Locate the cell with the specified text and output its (x, y) center coordinate. 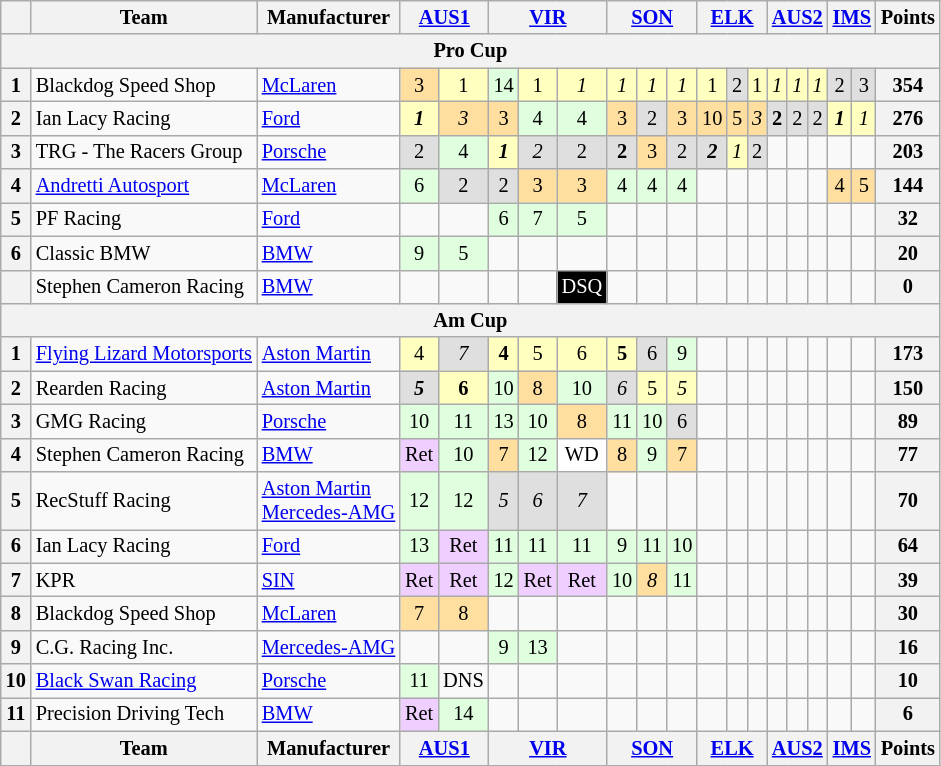
32 (908, 219)
16 (908, 647)
DNS (463, 681)
0 (908, 287)
70 (908, 501)
Mercedes-AMG (328, 647)
DSQ (582, 287)
PF Racing (144, 219)
C.G. Racing Inc. (144, 647)
173 (908, 354)
20 (908, 253)
64 (908, 546)
77 (908, 455)
TRG - The Racers Group (144, 152)
Flying Lizard Motorsports (144, 354)
Pro Cup (470, 51)
Andretti Autosport (144, 186)
Rearden Racing (144, 388)
GMG Racing (144, 421)
KPR (144, 580)
276 (908, 118)
144 (908, 186)
Aston MartinMercedes-AMG (328, 501)
Classic BMW (144, 253)
354 (908, 85)
89 (908, 421)
Precision Driving Tech (144, 714)
Black Swan Racing (144, 681)
30 (908, 613)
203 (908, 152)
Am Cup (470, 320)
WD (582, 455)
150 (908, 388)
SIN (328, 580)
39 (908, 580)
RecStuff Racing (144, 501)
